Return (x, y) of the center of cell containing provided text 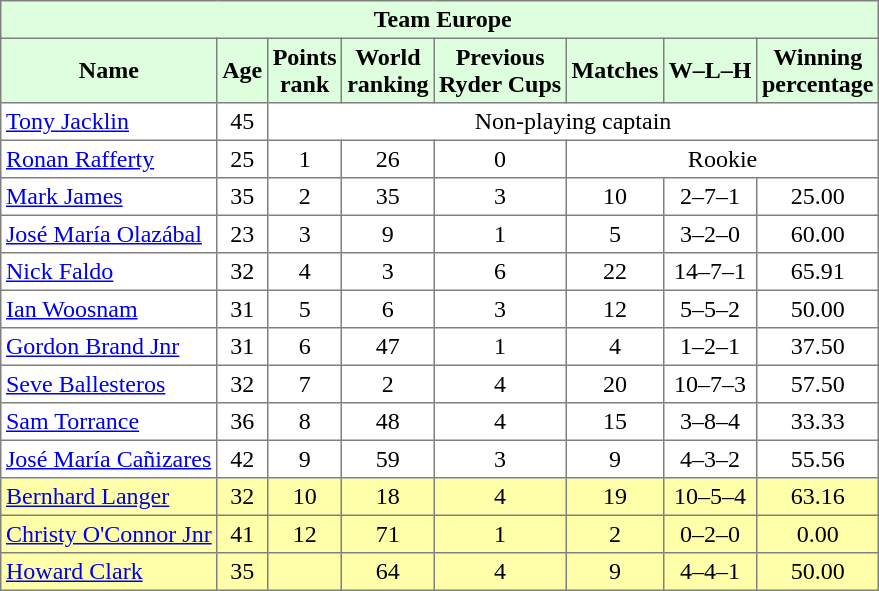
25 (242, 159)
26 (388, 159)
Christy O'Connor Jnr (109, 534)
Mark James (109, 197)
8 (304, 422)
Sam Torrance (109, 422)
Bernhard Langer (109, 497)
Worldranking (388, 70)
Matches (614, 70)
José María Olazábal (109, 234)
55.56 (818, 459)
Age (242, 70)
Pointsrank (304, 70)
Tony Jacklin (109, 122)
18 (388, 497)
Name (109, 70)
64 (388, 572)
63.16 (818, 497)
Ronan Rafferty (109, 159)
37.50 (818, 347)
23 (242, 234)
Winningpercentage (818, 70)
4–4–1 (710, 572)
10–5–4 (710, 497)
15 (614, 422)
59 (388, 459)
Ian Woosnam (109, 309)
36 (242, 422)
20 (614, 384)
0–2–0 (710, 534)
PreviousRyder Cups (500, 70)
71 (388, 534)
19 (614, 497)
3–2–0 (710, 234)
3–8–4 (710, 422)
Seve Ballesteros (109, 384)
4–3–2 (710, 459)
25.00 (818, 197)
48 (388, 422)
41 (242, 534)
0 (500, 159)
57.50 (818, 384)
47 (388, 347)
Team Europe (440, 20)
Rookie (722, 159)
Nick Faldo (109, 272)
Non-playing captain (572, 122)
José María Cañizares (109, 459)
22 (614, 272)
Gordon Brand Jnr (109, 347)
33.33 (818, 422)
45 (242, 122)
14–7–1 (710, 272)
W–L–H (710, 70)
5–5–2 (710, 309)
2–7–1 (710, 197)
Howard Clark (109, 572)
7 (304, 384)
42 (242, 459)
60.00 (818, 234)
65.91 (818, 272)
10–7–3 (710, 384)
0.00 (818, 534)
1–2–1 (710, 347)
